Extract the [x, y] coordinate from the center of the cell holding the provided text.  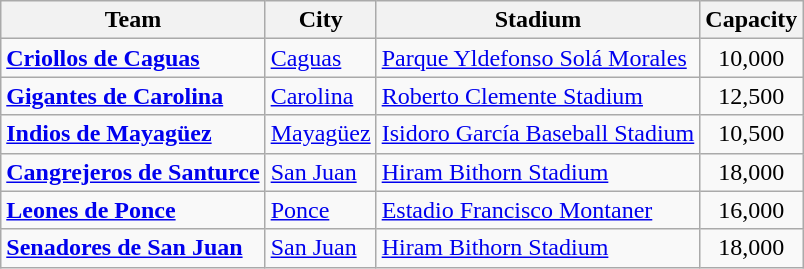
Leones de Ponce [133, 210]
Senadores de San Juan [133, 248]
Team [133, 20]
16,000 [752, 210]
10,000 [752, 58]
12,500 [752, 96]
City [320, 20]
Capacity [752, 20]
Roberto Clemente Stadium [538, 96]
Caguas [320, 58]
Stadium [538, 20]
Criollos de Caguas [133, 58]
10,500 [752, 134]
Cangrejeros de Santurce [133, 172]
Gigantes de Carolina [133, 96]
Ponce [320, 210]
Parque Yldefonso Solá Morales [538, 58]
Mayagüez [320, 134]
Isidoro García Baseball Stadium [538, 134]
Indios de Mayagüez [133, 134]
Carolina [320, 96]
Estadio Francisco Montaner [538, 210]
